Capture the cell that displays the provided text and extract its (X, Y) central coordinate. 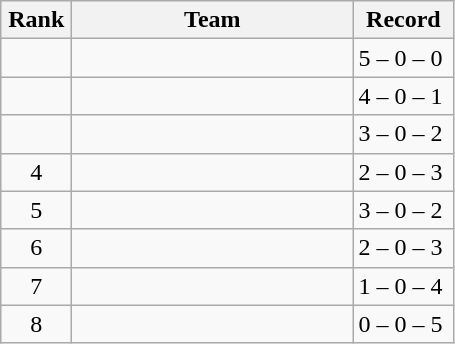
4 – 0 – 1 (404, 96)
1 – 0 – 4 (404, 286)
5 – 0 – 0 (404, 58)
Record (404, 20)
6 (36, 248)
7 (36, 286)
Team (212, 20)
5 (36, 210)
0 – 0 – 5 (404, 324)
Rank (36, 20)
8 (36, 324)
4 (36, 172)
